For the text-containing cell, return its midpoint in (X, Y) coordinate format. 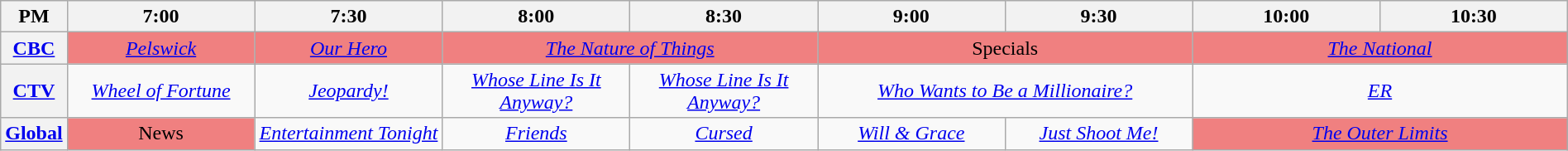
ER (1379, 91)
The Outer Limits (1379, 134)
Will & Grace (911, 134)
7:30 (349, 17)
Cursed (724, 134)
The Nature of Things (630, 48)
Just Shoot Me! (1098, 134)
10:30 (1474, 17)
Friends (536, 134)
PM (34, 17)
Pelswick (160, 48)
CBC (34, 48)
Specials (1004, 48)
9:30 (1098, 17)
Wheel of Fortune (160, 91)
8:00 (536, 17)
Jeopardy! (349, 91)
7:00 (160, 17)
9:00 (911, 17)
Entertainment Tonight (349, 134)
The National (1379, 48)
CTV (34, 91)
Global (34, 134)
Who Wants to Be a Millionaire? (1004, 91)
Our Hero (349, 48)
News (160, 134)
8:30 (724, 17)
10:00 (1287, 17)
